Output the (X, Y) coordinate of the center of the cell containing the given text.  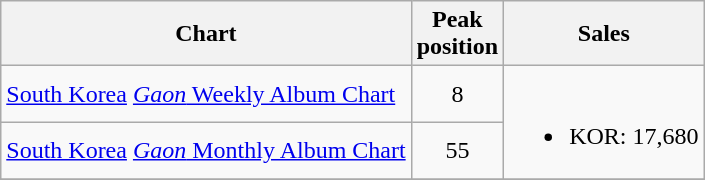
South Korea Gaon Weekly Album Chart (206, 94)
South Korea Gaon Monthly Album Chart (206, 150)
Chart (206, 34)
8 (457, 94)
Sales (604, 34)
55 (457, 150)
KOR: 17,680 (604, 122)
Peakposition (457, 34)
